Locate the cell with the specified text and output its (x, y) center coordinate. 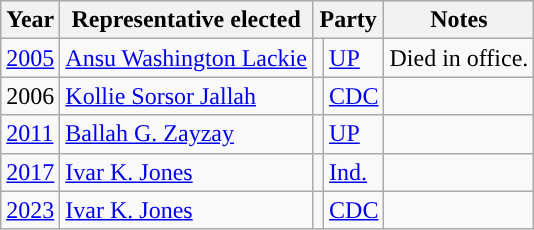
Kollie Sorsor Jallah (186, 96)
Died in office. (459, 58)
2017 (30, 172)
Ind. (354, 172)
Year (30, 20)
Notes (459, 20)
Ballah G. Zayzay (186, 134)
Ansu Washington Lackie (186, 58)
Party (348, 20)
2006 (30, 96)
Representative elected (186, 20)
2005 (30, 58)
2023 (30, 210)
2011 (30, 134)
